Return the (x, y) coordinate for the center point of the cell that contains the specified text.  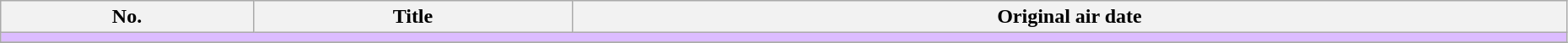
No. (127, 17)
Original air date (1070, 17)
Title (412, 17)
